Identify which cell holds the provided text, then report its (X, Y) central coordinate. 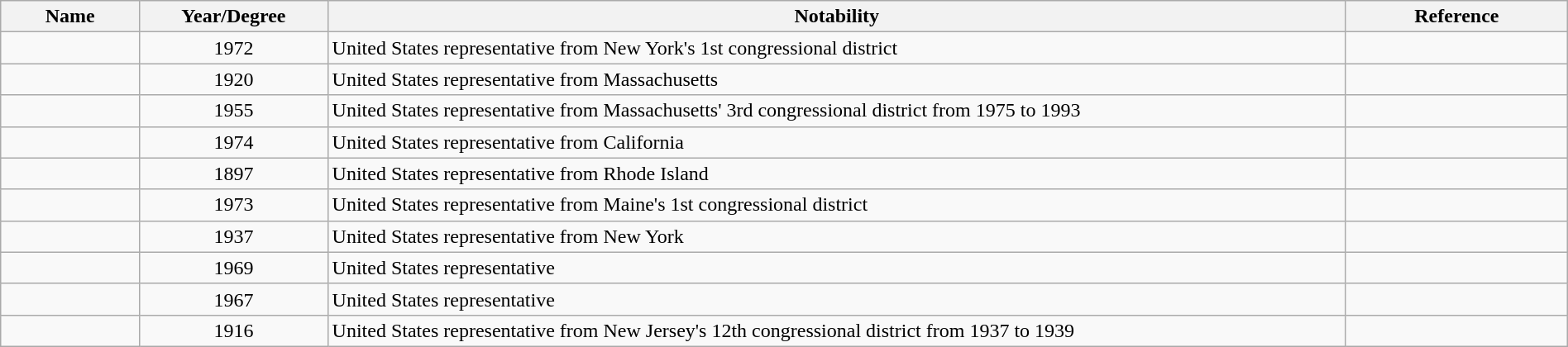
1897 (233, 173)
United States representative from New York (837, 236)
United States representative from New York's 1st congressional district (837, 48)
United States representative from Massachusetts (837, 79)
1955 (233, 111)
1969 (233, 268)
1973 (233, 205)
1972 (233, 48)
1974 (233, 142)
Name (70, 17)
Notability (837, 17)
United States representative from New Jersey's 12th congressional district from 1937 to 1939 (837, 330)
United States representative from Rhode Island (837, 173)
Reference (1456, 17)
1937 (233, 236)
1920 (233, 79)
United States representative from Maine's 1st congressional district (837, 205)
1916 (233, 330)
United States representative from California (837, 142)
United States representative from Massachusetts' 3rd congressional district from 1975 to 1993 (837, 111)
Year/Degree (233, 17)
1967 (233, 299)
